Detect which cell encompasses the target text, then output its [x, y] center coordinate. 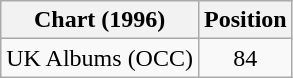
Chart (1996) [100, 20]
84 [245, 58]
UK Albums (OCC) [100, 58]
Position [245, 20]
